Search for the cell housing the specified text and yield its (x, y) center coordinate. 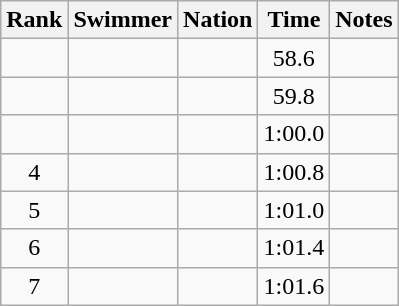
4 (34, 172)
Swimmer (123, 20)
6 (34, 248)
Nation (218, 20)
59.8 (294, 96)
Rank (34, 20)
Notes (364, 20)
1:00.0 (294, 134)
1:01.4 (294, 248)
Time (294, 20)
1:01.0 (294, 210)
7 (34, 286)
5 (34, 210)
1:01.6 (294, 286)
1:00.8 (294, 172)
58.6 (294, 58)
